For the text-containing cell, return its midpoint in (X, Y) coordinate format. 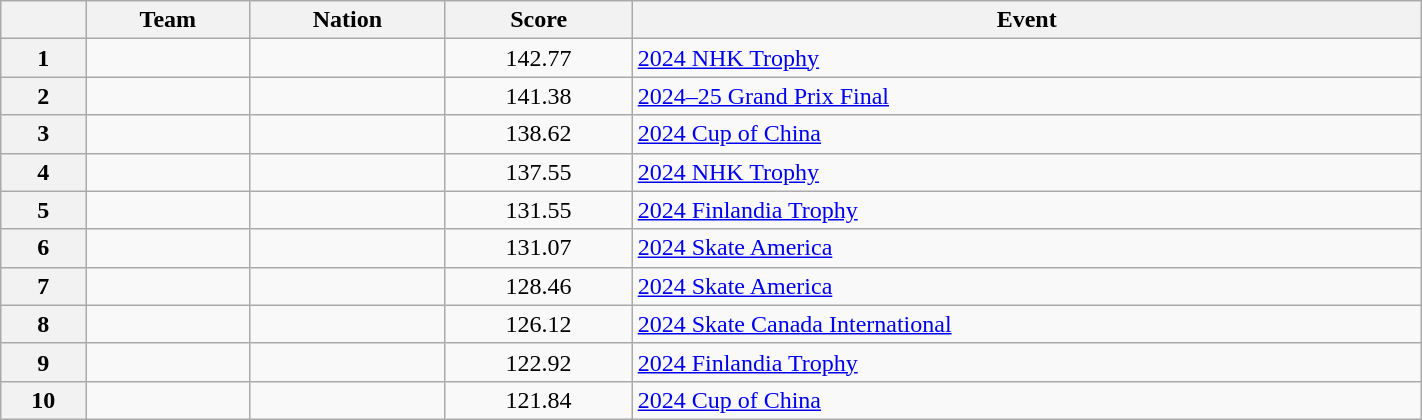
141.38 (538, 96)
1 (44, 58)
7 (44, 286)
2024–25 Grand Prix Final (1026, 96)
8 (44, 324)
137.55 (538, 172)
4 (44, 172)
122.92 (538, 362)
9 (44, 362)
Score (538, 20)
131.55 (538, 210)
6 (44, 248)
142.77 (538, 58)
Team (168, 20)
Nation (348, 20)
3 (44, 134)
2024 Skate Canada International (1026, 324)
138.62 (538, 134)
131.07 (538, 248)
5 (44, 210)
10 (44, 400)
121.84 (538, 400)
Event (1026, 20)
128.46 (538, 286)
126.12 (538, 324)
2 (44, 96)
